Output the (x, y) coordinate of the center of the cell containing the given text.  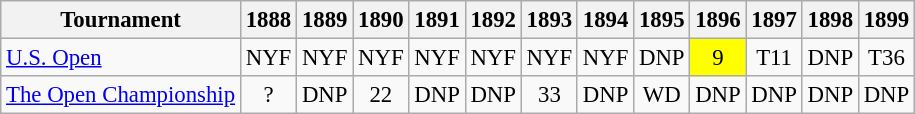
9 (718, 58)
The Open Championship (121, 95)
1894 (605, 20)
1893 (549, 20)
1896 (718, 20)
? (268, 95)
1890 (381, 20)
1892 (493, 20)
1895 (662, 20)
T11 (774, 58)
1897 (774, 20)
U.S. Open (121, 58)
1888 (268, 20)
T36 (886, 58)
1891 (437, 20)
1889 (325, 20)
1898 (830, 20)
Tournament (121, 20)
1899 (886, 20)
WD (662, 95)
22 (381, 95)
33 (549, 95)
